Search for the cell housing the specified text and yield its (X, Y) center coordinate. 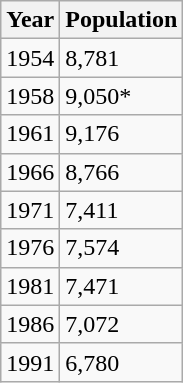
1976 (30, 248)
7,072 (122, 324)
1971 (30, 210)
Year (30, 20)
7,574 (122, 248)
8,766 (122, 172)
1966 (30, 172)
8,781 (122, 58)
1954 (30, 58)
6,780 (122, 362)
1958 (30, 96)
1961 (30, 134)
9,176 (122, 134)
7,411 (122, 210)
1986 (30, 324)
1981 (30, 286)
7,471 (122, 286)
Population (122, 20)
9,050* (122, 96)
1991 (30, 362)
